Pinpoint the cell where the given text exists, returning its (X, Y) midpoint coordinate. 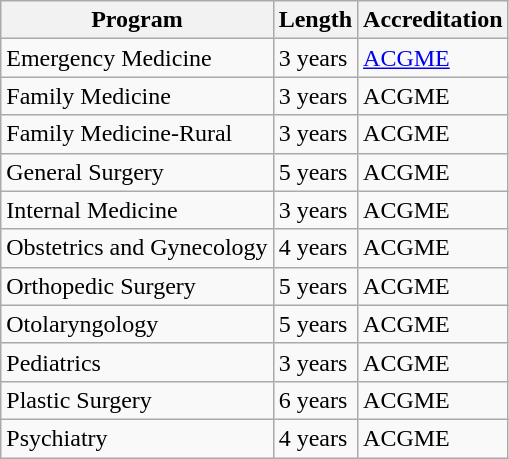
Psychiatry (137, 438)
General Surgery (137, 172)
Length (315, 20)
Emergency Medicine (137, 58)
Orthopedic Surgery (137, 286)
Family Medicine-Rural (137, 134)
6 years (315, 400)
Plastic Surgery (137, 400)
Program (137, 20)
Family Medicine (137, 96)
Accreditation (434, 20)
Otolaryngology (137, 324)
Pediatrics (137, 362)
Obstetrics and Gynecology (137, 248)
Internal Medicine (137, 210)
